Locate the cell with the specified text and output its [x, y] center coordinate. 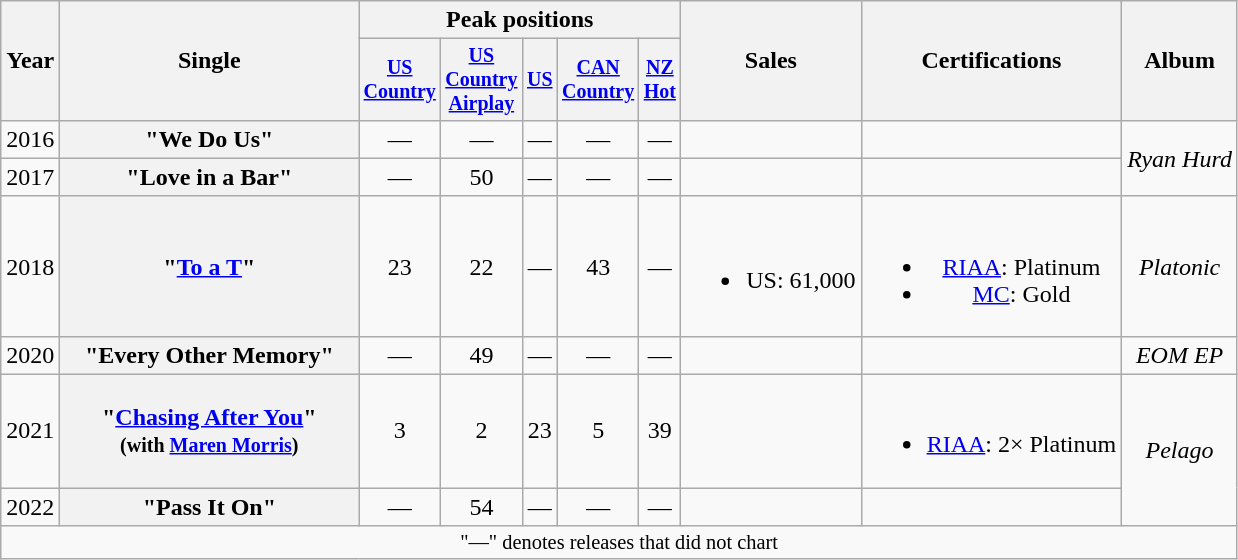
Platonic [1180, 266]
43 [598, 266]
"Every Other Memory" [210, 355]
Pelago [1180, 450]
Album [1180, 61]
2021 [30, 432]
54 [482, 507]
Ryan Hurd [1180, 158]
RIAA: 2× Platinum [992, 432]
US Country Airplay [482, 80]
US [540, 80]
"—" denotes releases that did not chart [620, 543]
NZHot [660, 80]
2020 [30, 355]
"We Do Us" [210, 139]
2018 [30, 266]
"To a T" [210, 266]
5 [598, 432]
Sales [771, 61]
CAN Country [598, 80]
22 [482, 266]
2022 [30, 507]
RIAA: PlatinumMC: Gold [992, 266]
2 [482, 432]
Peak positions [520, 20]
39 [660, 432]
2017 [30, 177]
US: 61,000 [771, 266]
"Love in a Bar" [210, 177]
"Chasing After You"(with Maren Morris) [210, 432]
Single [210, 61]
"Pass It On" [210, 507]
US Country [400, 80]
50 [482, 177]
Certifications [992, 61]
Year [30, 61]
3 [400, 432]
2016 [30, 139]
49 [482, 355]
EOM EP [1180, 355]
